Return the (X, Y) coordinate for the center point of the cell that contains the specified text.  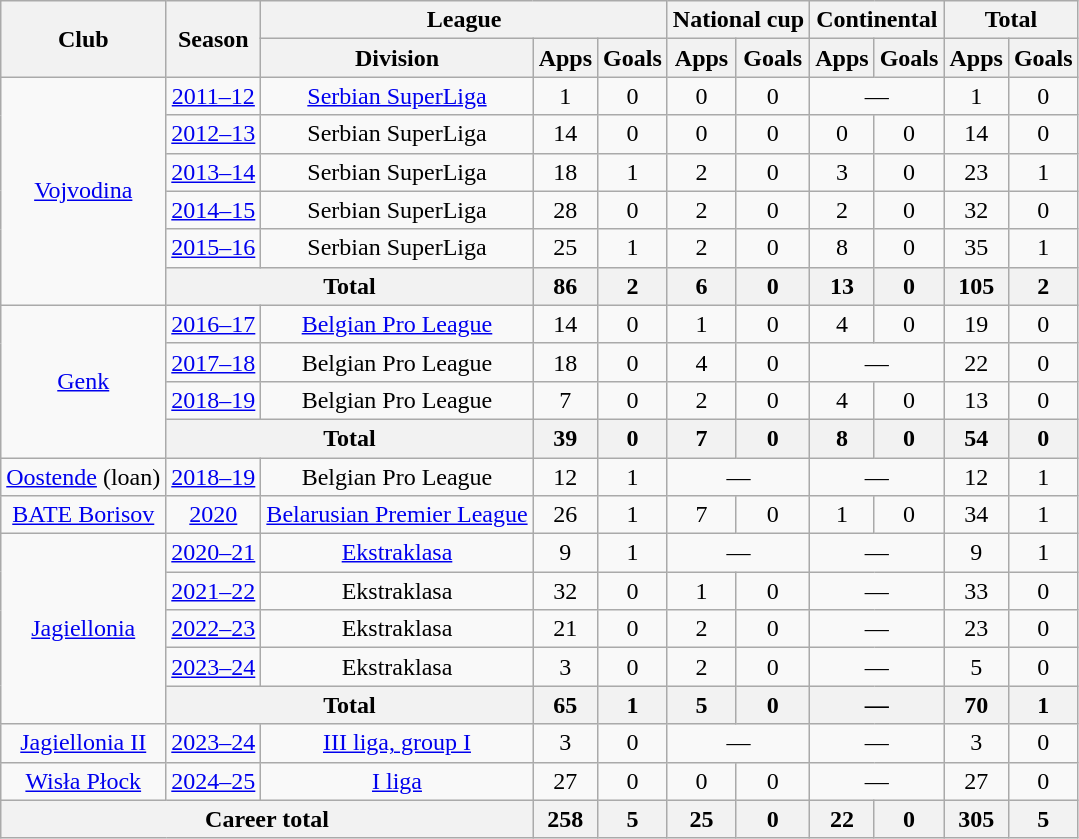
26 (565, 515)
2021–22 (214, 591)
2022–23 (214, 629)
Jagiellonia (84, 629)
65 (565, 705)
54 (976, 438)
Continental (877, 20)
Club (84, 39)
33 (976, 591)
Season (214, 39)
National cup (738, 20)
2012–13 (214, 134)
2020–21 (214, 553)
Jagiellonia II (84, 743)
39 (565, 438)
2017–18 (214, 362)
2020 (214, 515)
Division (397, 58)
86 (565, 286)
2013–14 (214, 172)
19 (976, 324)
35 (976, 248)
III liga, group I (397, 743)
2015–16 (214, 248)
34 (976, 515)
League (464, 20)
Career total (267, 819)
305 (976, 819)
105 (976, 286)
I liga (397, 781)
Oostende (loan) (84, 477)
70 (976, 705)
2024–25 (214, 781)
Wisła Płock (84, 781)
2016–17 (214, 324)
21 (565, 629)
BATE Borisov (84, 515)
28 (565, 210)
Vojvodina (84, 191)
2014–15 (214, 210)
258 (565, 819)
Genk (84, 381)
6 (701, 286)
Belarusian Premier League (397, 515)
2011–12 (214, 96)
